Locate the cell with the specified text and output its [X, Y] center coordinate. 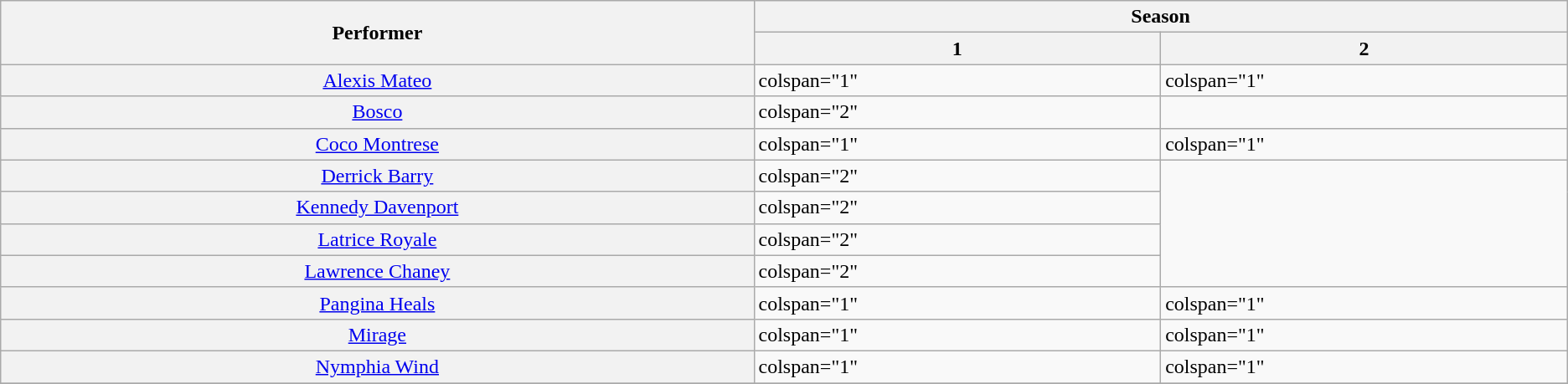
Bosco [377, 112]
Nymphia Wind [377, 366]
Performer [377, 33]
Coco Montrese [377, 144]
Mirage [377, 335]
Pangina Heals [377, 303]
Kennedy Davenport [377, 207]
1 [957, 49]
Derrick Barry [377, 176]
2 [1364, 49]
Latrice Royale [377, 239]
Season [1161, 17]
Lawrence Chaney [377, 271]
Alexis Mateo [377, 80]
